Detect which cell encompasses the target text, then output its [X, Y] center coordinate. 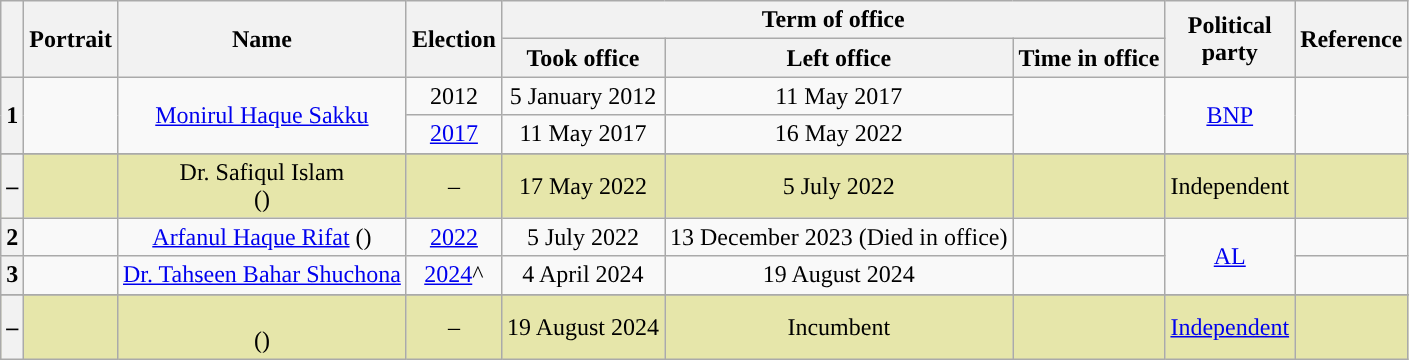
Arfanul Haque Rifat () [262, 237]
Left office [838, 58]
3 [12, 275]
16 May 2022 [838, 134]
BNP [1230, 115]
Political party [1230, 39]
5 January 2012 [582, 96]
2017 [454, 134]
Took office [582, 58]
Monirul Haque Sakku [262, 115]
Dr. Safiqul Islam() [262, 186]
Term of office [832, 20]
13 December 2023 (Died in office) [838, 237]
Time in office [1089, 58]
Incumbent [838, 326]
Portrait [71, 39]
Reference [1352, 39]
() [262, 326]
17 May 2022 [582, 186]
1 [12, 115]
Election [454, 39]
AL [1230, 256]
4 April 2024 [582, 275]
2 [12, 237]
2012 [454, 96]
2024^ [454, 275]
Name [262, 39]
2022 [454, 237]
Dr. Tahseen Bahar Shuchona [262, 275]
